Extract the [x, y] coordinate from the center of the cell holding the provided text.  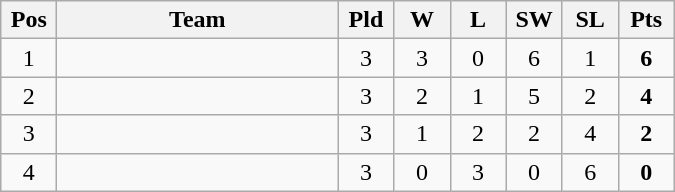
Pos [29, 20]
L [478, 20]
W [422, 20]
Pld [366, 20]
5 [534, 96]
Pts [646, 20]
Team [198, 20]
SL [590, 20]
SW [534, 20]
